Scan for the cell matching the given text and deliver its [X, Y] coordinate at center. 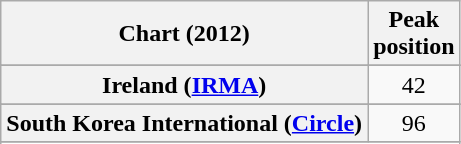
Peakposition [414, 34]
96 [414, 123]
Ireland (IRMA) [184, 85]
Chart (2012) [184, 34]
South Korea International (Circle) [184, 123]
42 [414, 85]
